Return (x, y) of the center of cell containing provided text 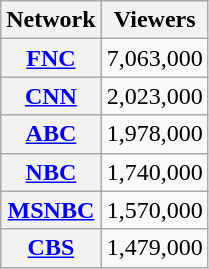
1,479,000 (154, 248)
1,740,000 (154, 172)
7,063,000 (154, 58)
FNC (51, 58)
CNN (51, 96)
1,570,000 (154, 210)
2,023,000 (154, 96)
1,978,000 (154, 134)
Network (51, 20)
CBS (51, 248)
NBC (51, 172)
MSNBC (51, 210)
ABC (51, 134)
Viewers (154, 20)
